Pinpoint the cell where the given text exists, returning its (X, Y) midpoint coordinate. 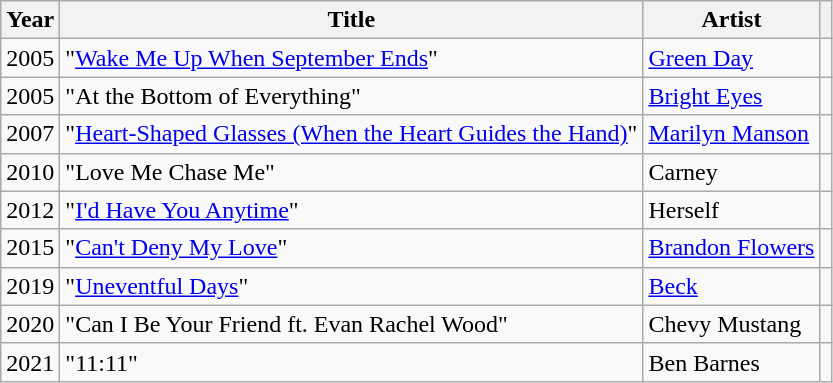
Title (352, 20)
2010 (30, 172)
Bright Eyes (732, 96)
Herself (732, 210)
Ben Barnes (732, 362)
"Heart-Shaped Glasses (When the Heart Guides the Hand)" (352, 134)
"11:11" (352, 362)
Brandon Flowers (732, 248)
2019 (30, 286)
"Wake Me Up When September Ends" (352, 58)
2015 (30, 248)
2012 (30, 210)
Marilyn Manson (732, 134)
"Uneventful Days" (352, 286)
"At the Bottom of Everything" (352, 96)
Artist (732, 20)
"Love Me Chase Me" (352, 172)
"Can't Deny My Love" (352, 248)
Year (30, 20)
Chevy Mustang (732, 324)
Beck (732, 286)
2020 (30, 324)
"Can I Be Your Friend ft. Evan Rachel Wood" (352, 324)
"I'd Have You Anytime" (352, 210)
Carney (732, 172)
2021 (30, 362)
2007 (30, 134)
Green Day (732, 58)
